Return the [X, Y] coordinate for the center point of the cell that contains the specified text.  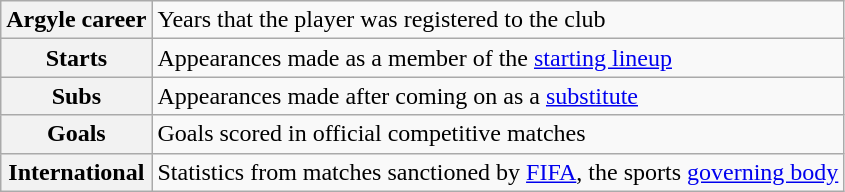
Subs [76, 96]
Argyle career [76, 20]
International [76, 172]
Appearances made as a member of the starting lineup [498, 58]
Goals [76, 134]
Starts [76, 58]
Years that the player was registered to the club [498, 20]
Goals scored in official competitive matches [498, 134]
Statistics from matches sanctioned by FIFA, the sports governing body [498, 172]
Appearances made after coming on as a substitute [498, 96]
